Pinpoint the cell where the given text exists, returning its (x, y) midpoint coordinate. 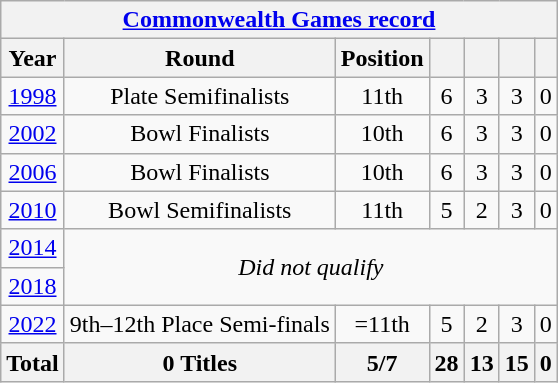
5/7 (382, 362)
2022 (33, 324)
2002 (33, 134)
2006 (33, 172)
Did not qualify (310, 267)
15 (516, 362)
1998 (33, 96)
28 (446, 362)
2018 (33, 286)
Position (382, 58)
Plate Semifinalists (200, 96)
13 (482, 362)
0 Titles (200, 362)
9th–12th Place Semi-finals (200, 324)
Round (200, 58)
2010 (33, 210)
2014 (33, 248)
Total (33, 362)
Bowl Semifinalists (200, 210)
Year (33, 58)
Commonwealth Games record (280, 20)
=11th (382, 324)
